Scan for the cell matching the given text and deliver its [X, Y] coordinate at center. 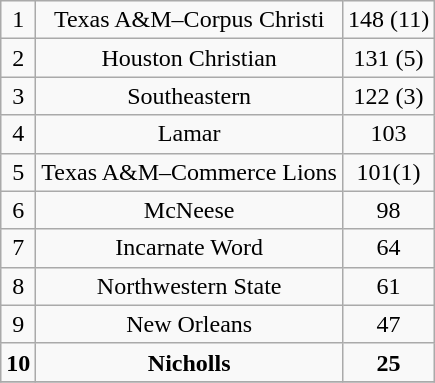
61 [388, 286]
4 [18, 134]
10 [18, 362]
Lamar [190, 134]
103 [388, 134]
131 (5) [388, 58]
2 [18, 58]
Northwestern State [190, 286]
Incarnate Word [190, 248]
Southeastern [190, 96]
McNeese [190, 210]
148 (11) [388, 20]
122 (3) [388, 96]
Houston Christian [190, 58]
101(1) [388, 172]
Texas A&M–Commerce Lions [190, 172]
7 [18, 248]
New Orleans [190, 324]
6 [18, 210]
8 [18, 286]
25 [388, 362]
3 [18, 96]
47 [388, 324]
98 [388, 210]
64 [388, 248]
Texas A&M–Corpus Christi [190, 20]
9 [18, 324]
1 [18, 20]
Nicholls [190, 362]
5 [18, 172]
